Output the (X, Y) coordinate of the center of the cell containing the given text.  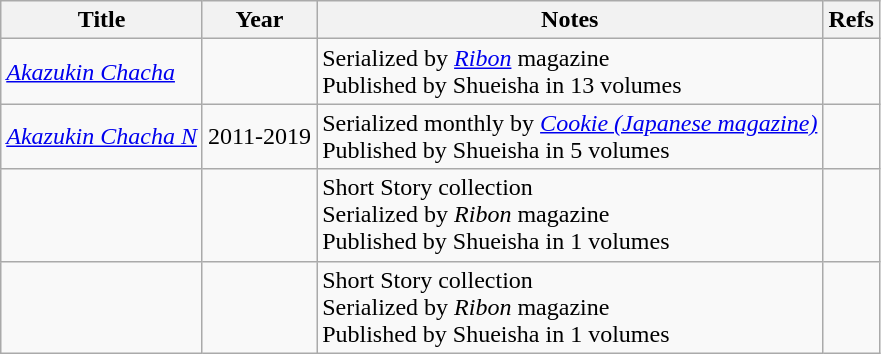
2011-2019 (259, 136)
Akazukin Chacha N (102, 136)
Year (259, 20)
Refs (851, 20)
Serialized monthly by Cookie (Japanese magazine)Published by Shueisha in 5 volumes (570, 136)
Akazukin Chacha (102, 72)
Title (102, 20)
Serialized by Ribon magazinePublished by Shueisha in 13 volumes (570, 72)
Notes (570, 20)
